Return [x, y] of the center of cell containing provided text 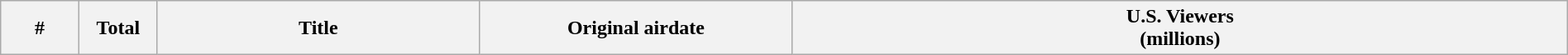
# [40, 28]
U.S. Viewers(millions) [1179, 28]
Total [117, 28]
Title [318, 28]
Original airdate [635, 28]
